Capture the cell that displays the provided text and extract its [X, Y] central coordinate. 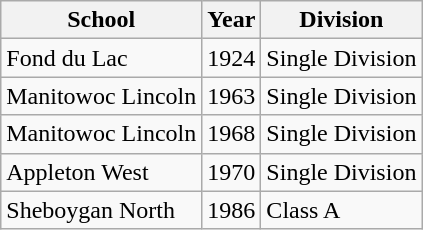
1963 [232, 96]
Sheboygan North [102, 210]
Division [342, 20]
Year [232, 20]
1968 [232, 134]
Fond du Lac [102, 58]
Class A [342, 210]
1970 [232, 172]
1986 [232, 210]
School [102, 20]
Appleton West [102, 172]
1924 [232, 58]
